Provide the [X, Y] coordinate of the cell's center where the given text is located.  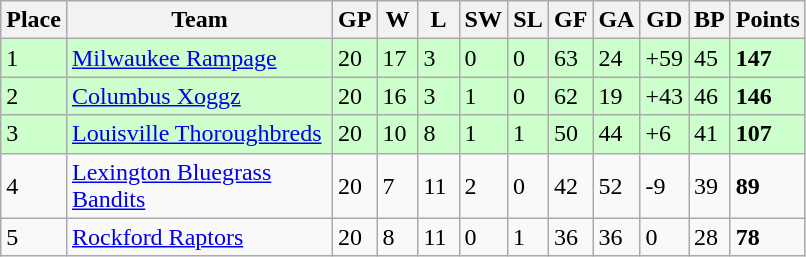
62 [571, 96]
24 [616, 58]
Milwaukee Rampage [199, 58]
19 [616, 96]
147 [768, 58]
39 [710, 186]
52 [616, 186]
W [398, 20]
Points [768, 20]
7 [398, 186]
78 [768, 237]
GF [571, 20]
107 [768, 134]
Louisville Thoroughbreds [199, 134]
Place [34, 20]
46 [710, 96]
+59 [664, 58]
28 [710, 237]
GD [664, 20]
17 [398, 58]
89 [768, 186]
Rockford Raptors [199, 237]
SW [483, 20]
GP [355, 20]
41 [710, 134]
+43 [664, 96]
SL [528, 20]
63 [571, 58]
146 [768, 96]
Lexington Bluegrass Bandits [199, 186]
GA [616, 20]
-9 [664, 186]
42 [571, 186]
Team [199, 20]
5 [34, 237]
BP [710, 20]
16 [398, 96]
44 [616, 134]
45 [710, 58]
L [438, 20]
10 [398, 134]
50 [571, 134]
+6 [664, 134]
Columbus Xoggz [199, 96]
4 [34, 186]
